Locate the cell with the specified text and output its [X, Y] center coordinate. 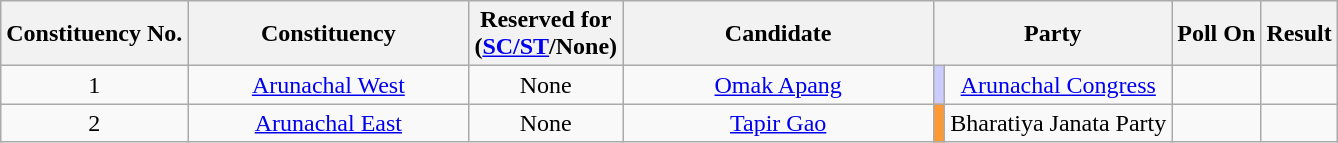
Omak Apang [778, 85]
Reserved for(SC/ST/None) [546, 34]
2 [94, 123]
Poll On [1216, 34]
Constituency No. [94, 34]
Arunachal East [328, 123]
Bharatiya Janata Party [1058, 123]
Party [1053, 34]
Arunachal West [328, 85]
1 [94, 85]
Constituency [328, 34]
Result [1299, 34]
Tapir Gao [778, 123]
Arunachal Congress [1058, 85]
Candidate [778, 34]
